From the cell containing the given text, extract its center point as (x, y) coordinate. 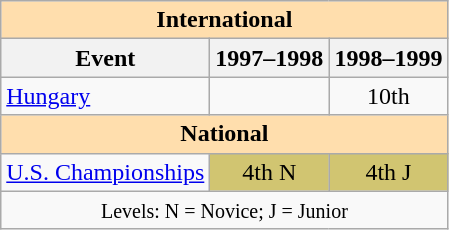
National (224, 134)
10th (388, 96)
1998–1999 (388, 58)
Event (106, 58)
U.S. Championships (106, 172)
Levels: N = Novice; J = Junior (224, 210)
1997–1998 (270, 58)
International (224, 20)
4th J (388, 172)
Hungary (106, 96)
4th N (270, 172)
